Find where the given text appears and provide that cell's center as (x, y) coordinate. 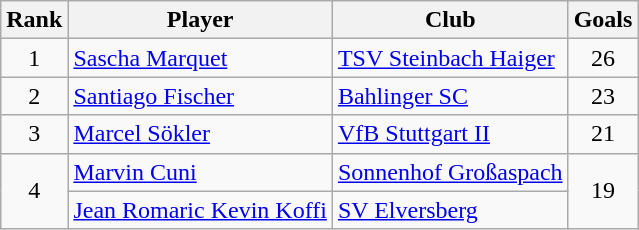
1 (34, 58)
26 (603, 58)
Marvin Cuni (200, 172)
23 (603, 96)
Sascha Marquet (200, 58)
Club (450, 20)
Goals (603, 20)
SV Elversberg (450, 210)
Bahlinger SC (450, 96)
3 (34, 134)
4 (34, 191)
Player (200, 20)
21 (603, 134)
TSV Steinbach Haiger (450, 58)
Santiago Fischer (200, 96)
Marcel Sökler (200, 134)
Rank (34, 20)
VfB Stuttgart II (450, 134)
2 (34, 96)
19 (603, 191)
Sonnenhof Großaspach (450, 172)
Jean Romaric Kevin Koffi (200, 210)
